Scan for the cell matching the given text and deliver its [X, Y] coordinate at center. 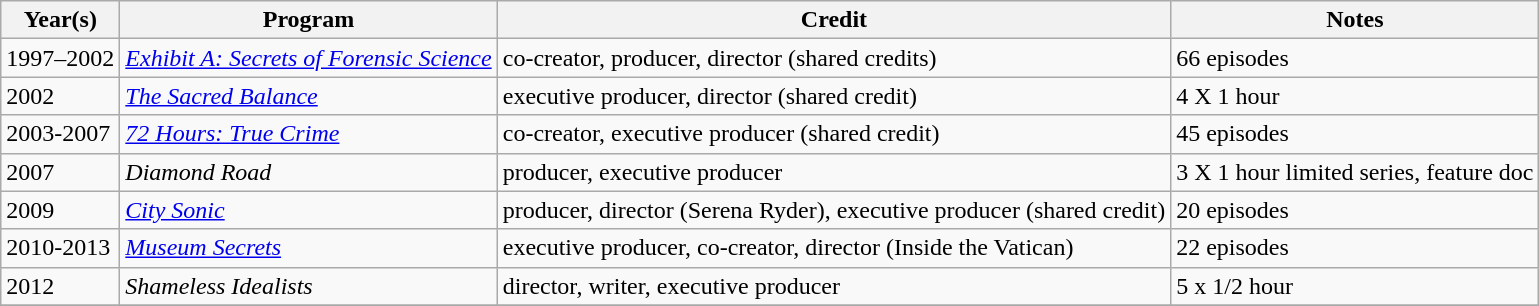
City Sonic [308, 210]
3 X 1 hour limited series, feature doc [1355, 172]
The Sacred Balance [308, 96]
Diamond Road [308, 172]
72 Hours: True Crime [308, 134]
director, writer, executive producer [834, 286]
Notes [1355, 20]
Museum Secrets [308, 248]
45 episodes [1355, 134]
4 X 1 hour [1355, 96]
1997–2002 [60, 58]
co-creator, producer, director (shared credits) [834, 58]
co-creator, executive producer (shared credit) [834, 134]
5 x 1/2 hour [1355, 286]
producer, executive producer [834, 172]
2009 [60, 210]
2007 [60, 172]
2010-2013 [60, 248]
executive producer, director (shared credit) [834, 96]
20 episodes [1355, 210]
executive producer, co-creator, director (Inside the Vatican) [834, 248]
Shameless Idealists [308, 286]
2003-2007 [60, 134]
66 episodes [1355, 58]
22 episodes [1355, 248]
Credit [834, 20]
Year(s) [60, 20]
Program [308, 20]
2002 [60, 96]
producer, director (Serena Ryder), executive producer (shared credit) [834, 210]
Exhibit A: Secrets of Forensic Science [308, 58]
2012 [60, 286]
